Determine the (X, Y) coordinate at the center of the cell enclosing the given text.  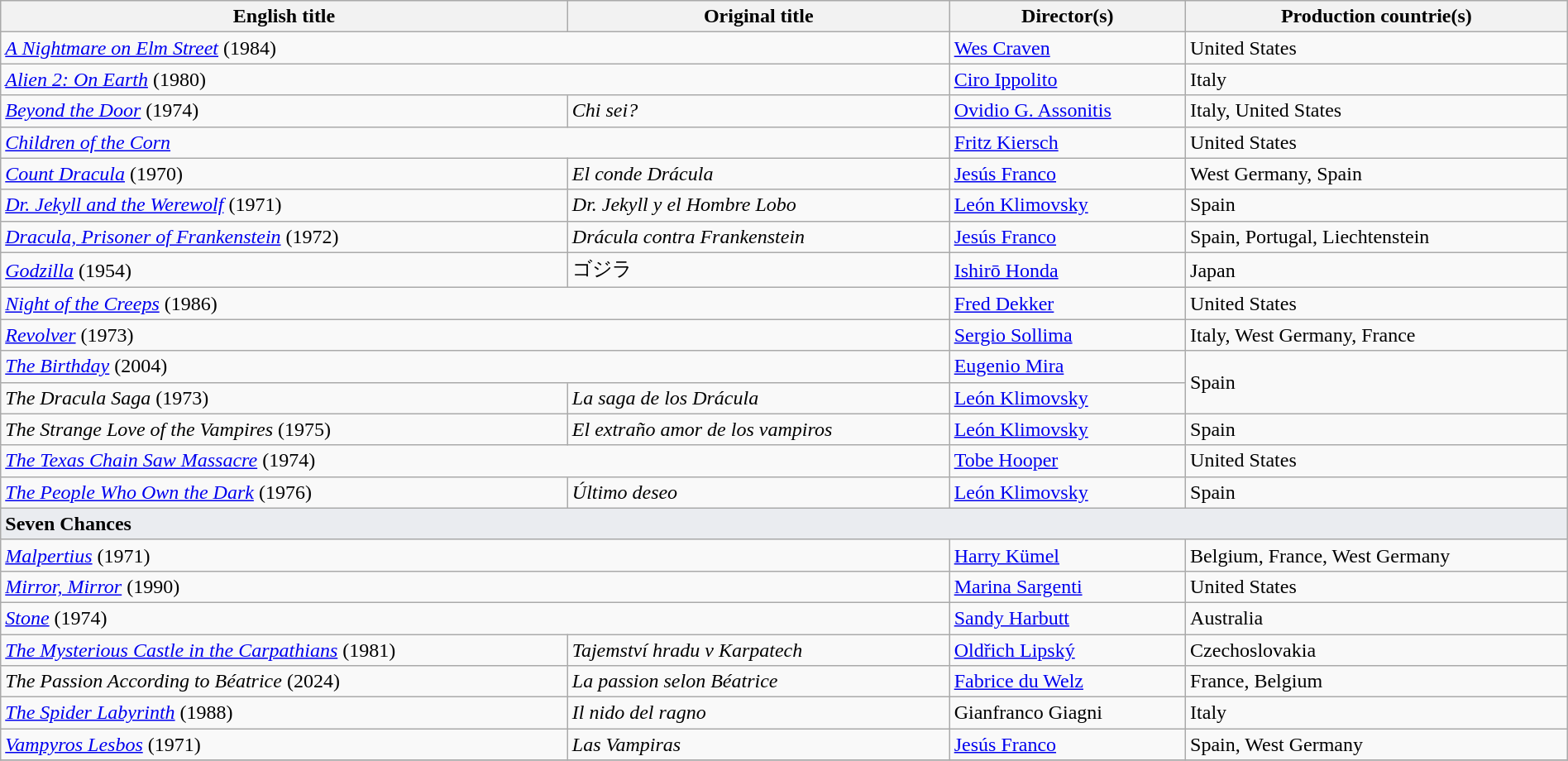
The People Who Own the Dark (1976) (284, 492)
The Spider Labyrinth (1988) (284, 713)
Japan (1377, 270)
Fritz Kiersch (1067, 142)
Count Dracula (1970) (284, 174)
ゴジラ (758, 270)
Ishirō Honda (1067, 270)
La passion selon Béatrice (758, 682)
Sergio Sollima (1067, 335)
Spain, Portugal, Liechtenstein (1377, 237)
Ovidio G. Assonitis (1067, 111)
Gianfranco Giagni (1067, 713)
Harry Kümel (1067, 555)
Seven Chances (784, 524)
Sandy Harbutt (1067, 618)
Italy, United States (1377, 111)
Spain, West Germany (1377, 744)
Las Vampiras (758, 744)
Australia (1377, 618)
The Passion According to Béatrice (2024) (284, 682)
Alien 2: On Earth (1980) (475, 79)
English title (284, 17)
Director(s) (1067, 17)
Dr. Jekyll and the Werewolf (1971) (284, 205)
Revolver (1973) (475, 335)
Wes Craven (1067, 48)
Night of the Creeps (1986) (475, 304)
Belgium, France, West Germany (1377, 555)
El extraño amor de los vampiros (758, 429)
Italy, West Germany, France (1377, 335)
El conde Drácula (758, 174)
Tajemství hradu v Karpatech (758, 649)
Godzilla (1954) (284, 270)
Marina Sargenti (1067, 586)
Czechoslovakia (1377, 649)
Beyond the Door (1974) (284, 111)
France, Belgium (1377, 682)
The Strange Love of the Vampires (1975) (284, 429)
Último deseo (758, 492)
Children of the Corn (475, 142)
Drácula contra Frankenstein (758, 237)
Il nido del ragno (758, 713)
West Germany, Spain (1377, 174)
The Texas Chain Saw Massacre (1974) (475, 461)
Dr. Jekyll y el Hombre Lobo (758, 205)
The Birthday (2004) (475, 366)
Tobe Hooper (1067, 461)
Vampyros Lesbos (1971) (284, 744)
Mirror, Mirror (1990) (475, 586)
Oldřich Lipský (1067, 649)
Malpertius (1971) (475, 555)
Original title (758, 17)
La saga de los Drácula (758, 398)
Ciro Ippolito (1067, 79)
A Nightmare on Elm Street (1984) (475, 48)
Fabrice du Welz (1067, 682)
Chi sei? (758, 111)
Eugenio Mira (1067, 366)
Stone (1974) (475, 618)
Fred Dekker (1067, 304)
Dracula, Prisoner of Frankenstein (1972) (284, 237)
The Dracula Saga (1973) (284, 398)
The Mysterious Castle in the Carpathians (1981) (284, 649)
Production countrie(s) (1377, 17)
